Output the (X, Y) coordinate of the center of the cell containing the given text.  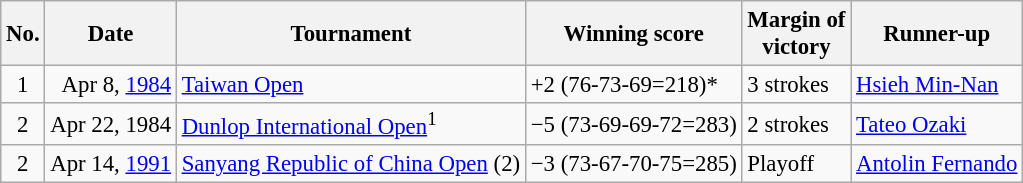
Dunlop International Open1 (350, 124)
−3 (73-67-70-75=285) (634, 164)
Sanyang Republic of China Open (2) (350, 164)
Playoff (796, 164)
Margin ofvictory (796, 34)
−5 (73-69-69-72=283) (634, 124)
Hsieh Min-Nan (937, 85)
Taiwan Open (350, 85)
Winning score (634, 34)
Apr 8, 1984 (110, 85)
+2 (76-73-69=218)* (634, 85)
Runner-up (937, 34)
Date (110, 34)
Tateo Ozaki (937, 124)
Antolin Fernando (937, 164)
Apr 14, 1991 (110, 164)
2 strokes (796, 124)
Apr 22, 1984 (110, 124)
3 strokes (796, 85)
1 (23, 85)
Tournament (350, 34)
No. (23, 34)
